From the cell containing the given text, extract its center point as (X, Y) coordinate. 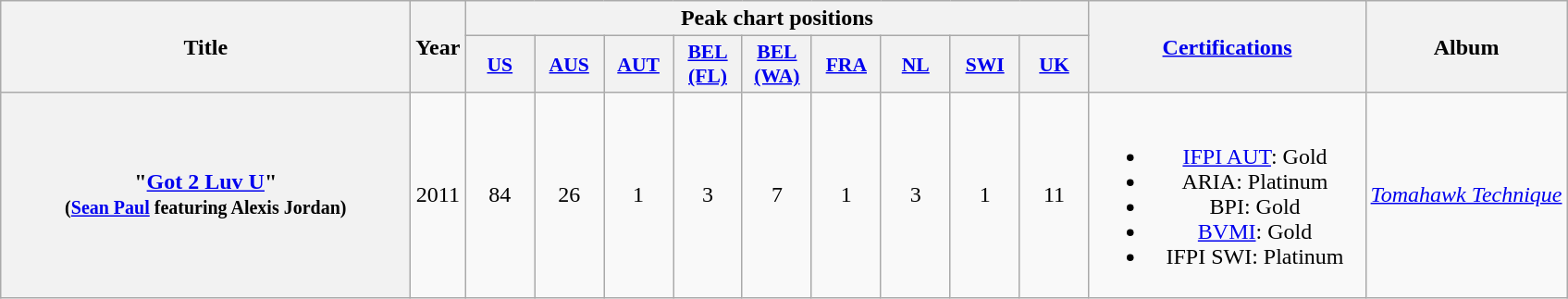
84 (500, 194)
AUT (638, 65)
SWI (984, 65)
BEL (FL) (709, 65)
Certifications (1227, 46)
AUS (570, 65)
"Got 2 Luv U" (Sean Paul featuring Alexis Jordan) (205, 194)
US (500, 65)
NL (916, 65)
2011 (438, 194)
Peak chart positions (777, 19)
FRA (846, 65)
26 (570, 194)
Title (205, 46)
UK (1055, 65)
11 (1055, 194)
Tomahawk Technique (1466, 194)
BEL (WA) (777, 65)
IFPI AUT: GoldARIA: PlatinumBPI: GoldBVMI: GoldIFPI SWI: Platinum (1227, 194)
Year (438, 46)
7 (777, 194)
Album (1466, 46)
